Output the (X, Y) coordinate of the center of the cell containing the given text.  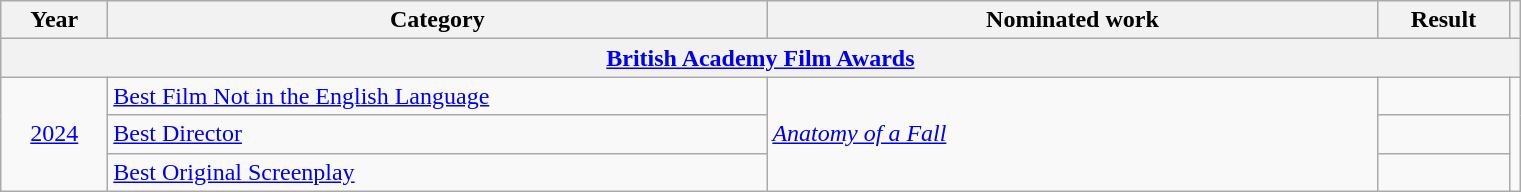
Category (438, 20)
British Academy Film Awards (760, 58)
Best Director (438, 134)
Best Film Not in the English Language (438, 96)
Nominated work (1072, 20)
2024 (54, 134)
Best Original Screenplay (438, 172)
Anatomy of a Fall (1072, 134)
Result (1444, 20)
Year (54, 20)
